From the cell containing the given text, extract its center point as [X, Y] coordinate. 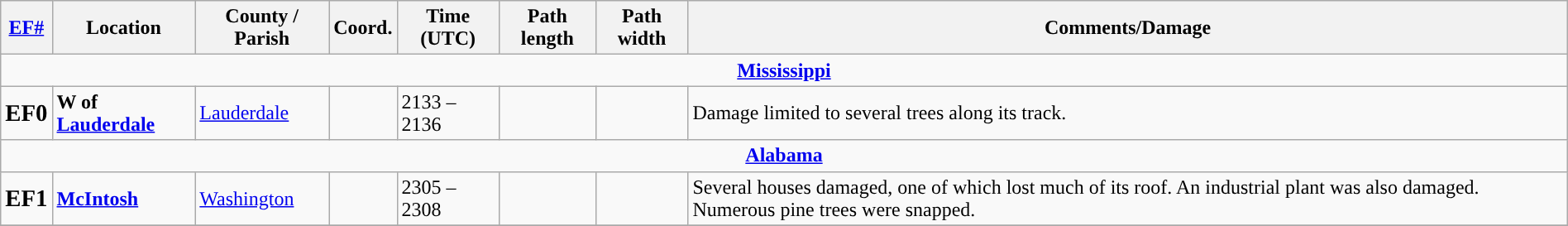
EF1 [26, 199]
Time (UTC) [448, 28]
County / Parish [262, 28]
Washington [262, 199]
Lauderdale [262, 113]
Comments/Damage [1128, 28]
Path length [547, 28]
W of Lauderdale [124, 113]
Several houses damaged, one of which lost much of its roof. An industrial plant was also damaged. Numerous pine trees were snapped. [1128, 199]
McIntosh [124, 199]
Mississippi [784, 70]
Path width [642, 28]
Alabama [784, 156]
2133 – 2136 [448, 113]
Damage limited to several trees along its track. [1128, 113]
EF0 [26, 113]
Location [124, 28]
EF# [26, 28]
2305 – 2308 [448, 199]
Coord. [363, 28]
